Capture the cell that displays the provided text and extract its [X, Y] central coordinate. 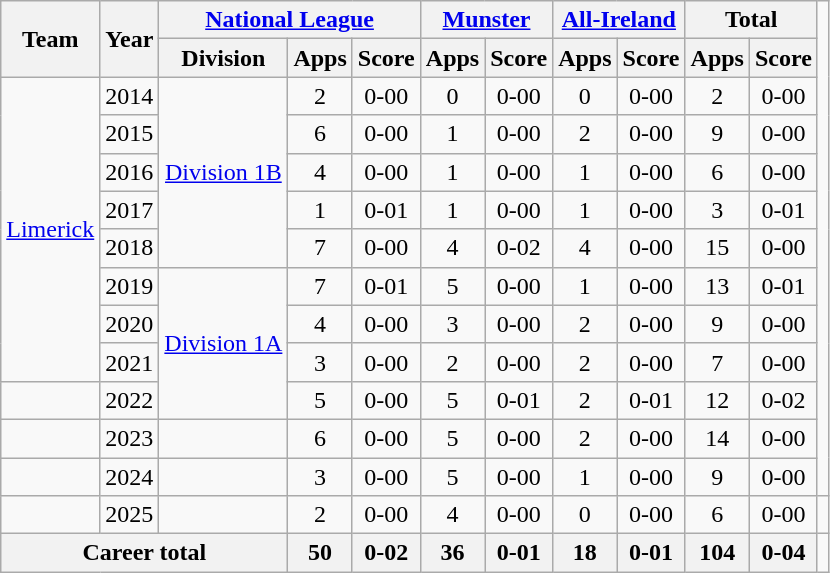
2024 [130, 477]
National League [290, 20]
2020 [130, 324]
2023 [130, 438]
All-Ireland [619, 20]
2021 [130, 362]
Division 1B [224, 172]
36 [452, 553]
Limerick [50, 229]
104 [717, 553]
18 [585, 553]
2014 [130, 96]
2025 [130, 515]
Team [50, 39]
Division 1A [224, 343]
2015 [130, 134]
2016 [130, 172]
13 [717, 286]
Career total [144, 553]
2022 [130, 400]
15 [717, 248]
50 [320, 553]
Division [224, 58]
2018 [130, 248]
0-04 [783, 553]
2019 [130, 286]
Munster [486, 20]
12 [717, 400]
14 [717, 438]
Total [751, 20]
2017 [130, 210]
Year [130, 39]
